Identify which cell holds the provided text, then report its (x, y) central coordinate. 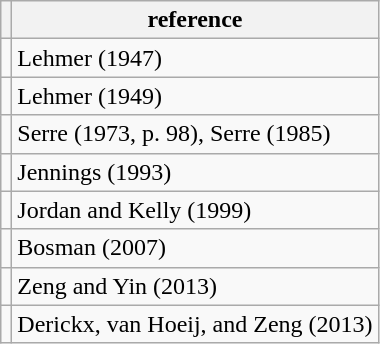
Serre (1973, p. 98), Serre (1985) (195, 134)
Jennings (1993) (195, 172)
Lehmer (1949) (195, 96)
Lehmer (1947) (195, 58)
Derickx, van Hoeij, and Zeng (2013) (195, 324)
Bosman (2007) (195, 248)
reference (195, 20)
Zeng and Yin (2013) (195, 286)
Jordan and Kelly (1999) (195, 210)
